Detect which cell encompasses the target text, then output its [x, y] center coordinate. 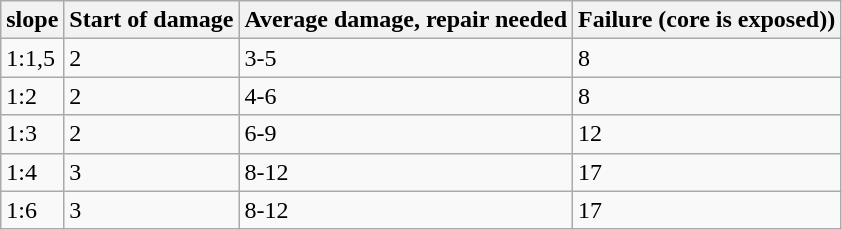
Average damage, repair needed [406, 20]
1:4 [32, 172]
1:3 [32, 134]
slope [32, 20]
3-5 [406, 58]
1:2 [32, 96]
1:1,5 [32, 58]
12 [707, 134]
Failure (core is exposed)) [707, 20]
Start of damage [152, 20]
4-6 [406, 96]
6-9 [406, 134]
1:6 [32, 210]
